Extract the (x, y) coordinate from the center of the cell holding the provided text.  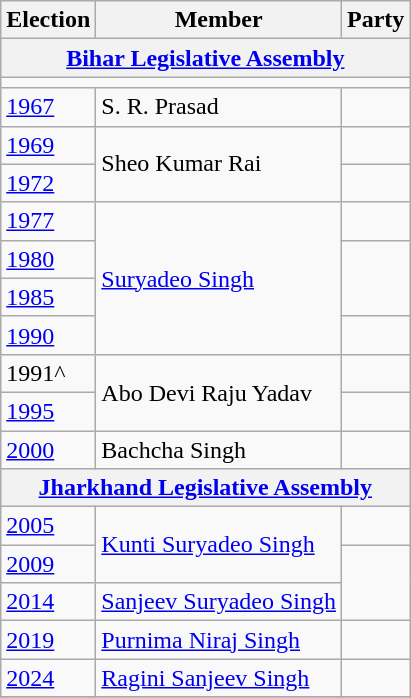
Election (48, 20)
Bachcha Singh (219, 449)
Abo Devi Raju Yadav (219, 392)
Sanjeev Suryadeo Singh (219, 602)
2019 (48, 640)
1995 (48, 411)
1972 (48, 183)
1980 (48, 259)
Purnima Niraj Singh (219, 640)
Jharkhand Legislative Assembly (206, 488)
Member (219, 20)
1991^ (48, 373)
Party (376, 20)
2005 (48, 526)
Ragini Sanjeev Singh (219, 678)
2009 (48, 564)
Bihar Legislative Assembly (206, 58)
1977 (48, 221)
Suryadeo Singh (219, 278)
1969 (48, 145)
Kunti Suryadeo Singh (219, 545)
1990 (48, 335)
1967 (48, 107)
S. R. Prasad (219, 107)
2000 (48, 449)
2014 (48, 602)
1985 (48, 297)
Sheo Kumar Rai (219, 164)
2024 (48, 678)
